Search for the cell housing the specified text and yield its (X, Y) center coordinate. 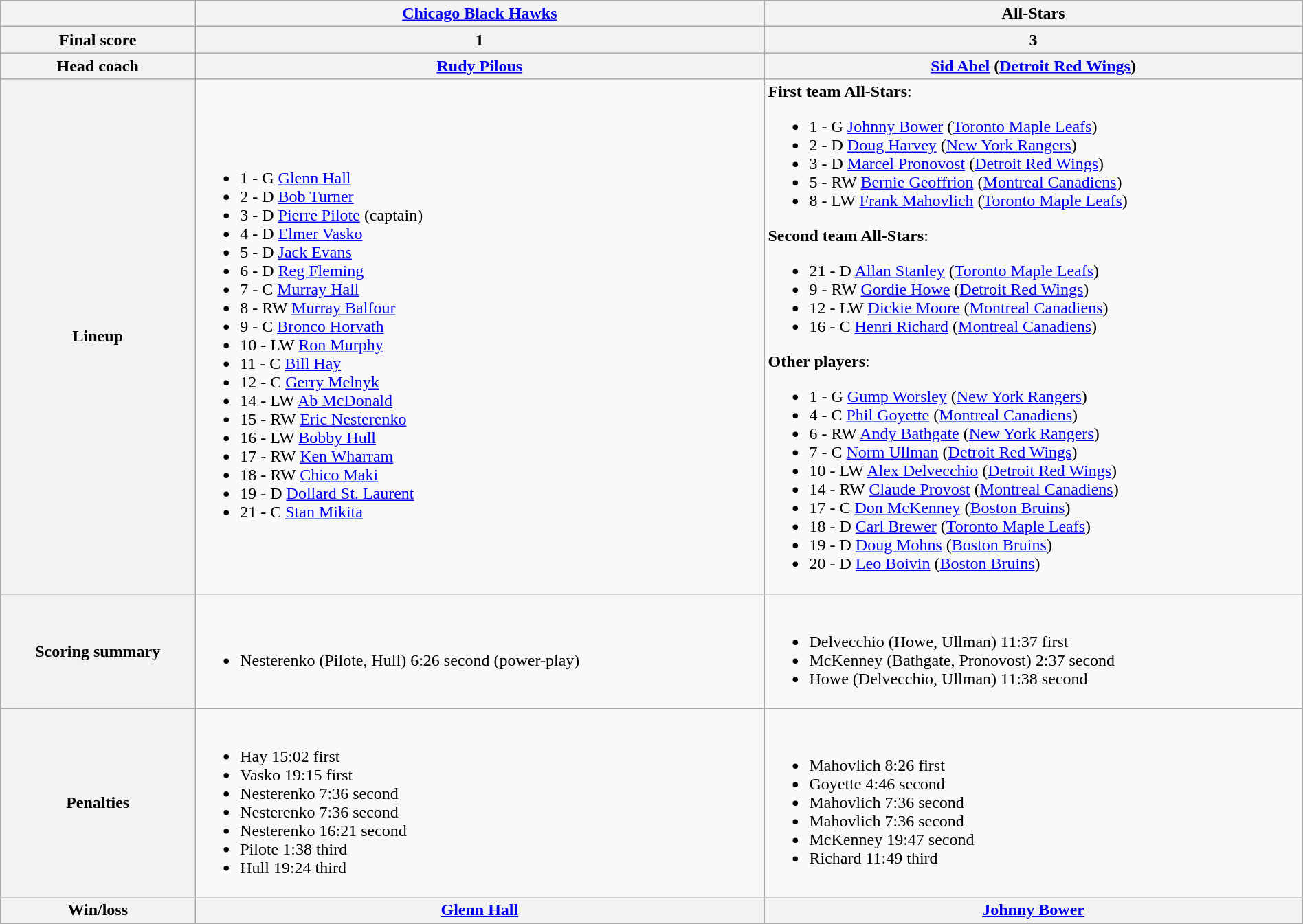
Mahovlich 8:26 firstGoyette 4:46 secondMahovlich 7:36 secondMahovlich 7:36 secondMcKenney 19:47 secondRichard 11:49 third (1034, 802)
Head coach (98, 66)
Lineup (98, 337)
Scoring summary (98, 651)
Glenn Hall (480, 910)
1 (480, 40)
Hay 15:02 firstVasko 19:15 firstNesterenko 7:36 secondNesterenko 7:36 secondNesterenko 16:21 secondPilote 1:38 thirdHull 19:24 third (480, 802)
Win/loss (98, 910)
Rudy Pilous (480, 66)
Chicago Black Hawks (480, 14)
Delvecchio (Howe, Ullman) 11:37 firstMcKenney (Bathgate, Pronovost) 2:37 secondHowe (Delvecchio, Ullman) 11:38 second (1034, 651)
Johnny Bower (1034, 910)
3 (1034, 40)
Sid Abel (Detroit Red Wings) (1034, 66)
Final score (98, 40)
Penalties (98, 802)
All-Stars (1034, 14)
Nesterenko (Pilote, Hull) 6:26 second (power-play) (480, 651)
